Find where the given text appears and provide that cell's center as [X, Y] coordinate. 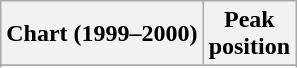
Peak position [249, 34]
Chart (1999–2000) [102, 34]
